Scan for the cell matching the given text and deliver its [x, y] coordinate at center. 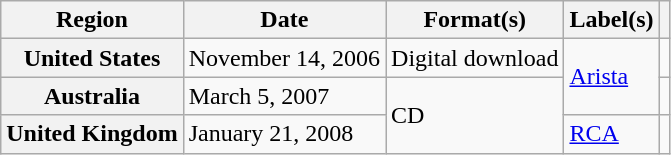
March 5, 2007 [284, 96]
Format(s) [475, 20]
Arista [612, 77]
RCA [612, 134]
January 21, 2008 [284, 134]
United Kingdom [92, 134]
United States [92, 58]
Label(s) [612, 20]
Australia [92, 96]
Date [284, 20]
Region [92, 20]
Digital download [475, 58]
CD [475, 115]
November 14, 2006 [284, 58]
